For the text-containing cell, return its midpoint in (X, Y) coordinate format. 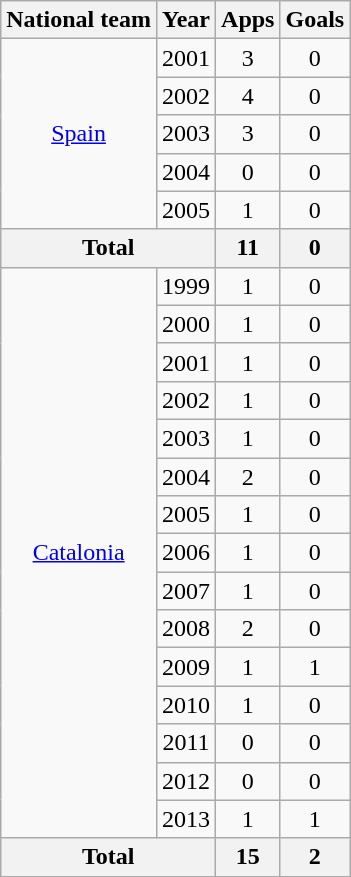
2010 (186, 705)
2000 (186, 324)
2007 (186, 591)
1999 (186, 286)
4 (248, 96)
Goals (315, 20)
2011 (186, 743)
National team (79, 20)
Apps (248, 20)
2012 (186, 781)
2013 (186, 819)
Spain (79, 134)
2009 (186, 667)
Catalonia (79, 552)
2008 (186, 629)
15 (248, 857)
Year (186, 20)
11 (248, 248)
2006 (186, 553)
